Extract the (x, y) coordinate from the center of the cell holding the provided text.  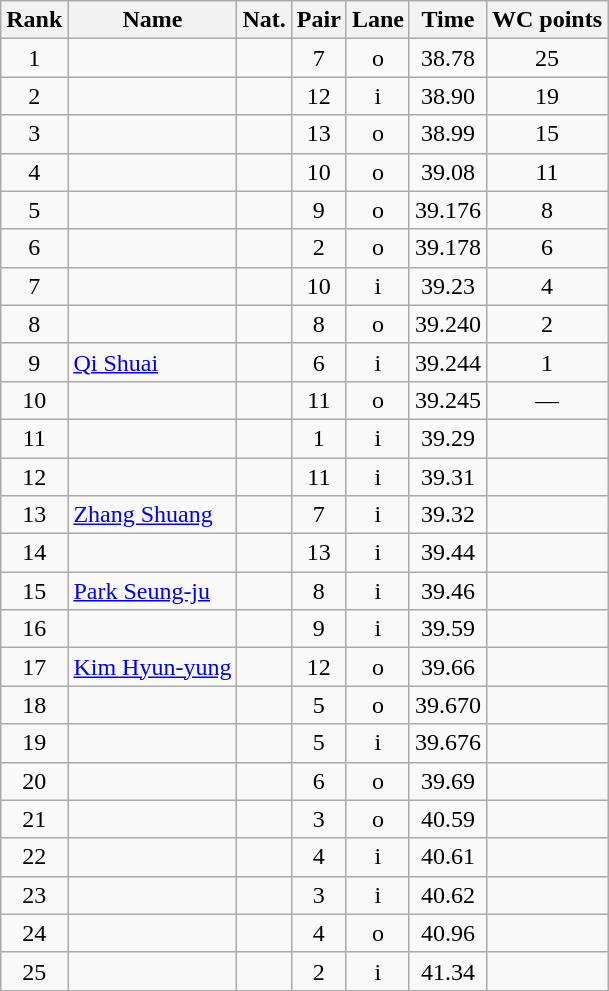
38.99 (448, 134)
20 (34, 781)
— (546, 400)
39.244 (448, 362)
Park Seung-ju (152, 591)
39.66 (448, 667)
39.44 (448, 553)
Zhang Shuang (152, 515)
Time (448, 20)
40.59 (448, 819)
Lane (378, 20)
38.78 (448, 58)
39.670 (448, 705)
39.08 (448, 172)
41.34 (448, 971)
24 (34, 933)
40.62 (448, 895)
39.245 (448, 400)
16 (34, 629)
14 (34, 553)
22 (34, 857)
Qi Shuai (152, 362)
39.240 (448, 324)
Name (152, 20)
39.59 (448, 629)
39.29 (448, 438)
39.178 (448, 248)
40.96 (448, 933)
17 (34, 667)
39.23 (448, 286)
39.46 (448, 591)
18 (34, 705)
Rank (34, 20)
WC points (546, 20)
39.69 (448, 781)
21 (34, 819)
39.31 (448, 477)
39.176 (448, 210)
Kim Hyun-yung (152, 667)
39.32 (448, 515)
Nat. (264, 20)
39.676 (448, 743)
Pair (318, 20)
23 (34, 895)
40.61 (448, 857)
38.90 (448, 96)
